Locate the cell with the specified text and output its [X, Y] center coordinate. 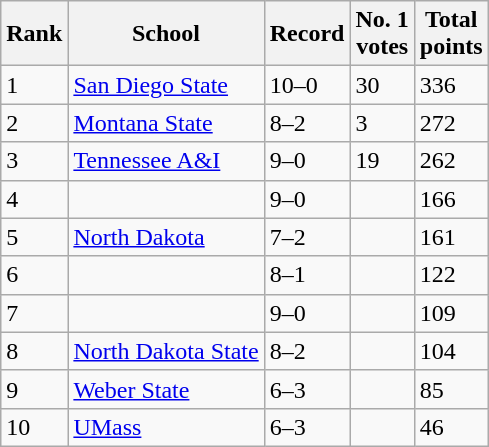
10–0 [307, 85]
7 [34, 313]
122 [451, 275]
North Dakota [166, 237]
2 [34, 123]
School [166, 34]
8 [34, 351]
UMass [166, 427]
8–1 [307, 275]
San Diego State [166, 85]
North Dakota State [166, 351]
5 [34, 237]
10 [34, 427]
No. 1votes [382, 34]
85 [451, 389]
Record [307, 34]
262 [451, 161]
1 [34, 85]
Tennessee A&I [166, 161]
4 [34, 199]
9 [34, 389]
109 [451, 313]
Totalpoints [451, 34]
Weber State [166, 389]
7–2 [307, 237]
161 [451, 237]
272 [451, 123]
6 [34, 275]
30 [382, 85]
104 [451, 351]
336 [451, 85]
166 [451, 199]
Rank [34, 34]
19 [382, 161]
Montana State [166, 123]
46 [451, 427]
